Output the [x, y] coordinate of the center of the cell containing the given text.  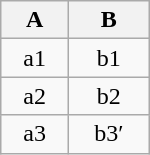
a2 [35, 96]
a3 [35, 134]
b1 [108, 58]
A [35, 20]
B [108, 20]
b2 [108, 96]
a1 [35, 58]
b3′ [108, 134]
